Find where the given text appears and provide that cell's center as (X, Y) coordinate. 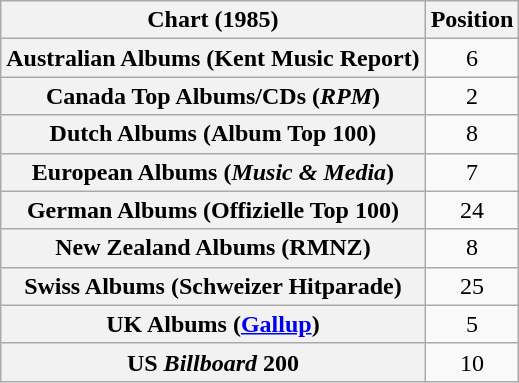
German Albums (Offizielle Top 100) (213, 210)
UK Albums (Gallup) (213, 324)
Swiss Albums (Schweizer Hitparade) (213, 286)
Canada Top Albums/CDs (RPM) (213, 96)
24 (472, 210)
6 (472, 58)
25 (472, 286)
Australian Albums (Kent Music Report) (213, 58)
2 (472, 96)
Position (472, 20)
European Albums (Music & Media) (213, 172)
5 (472, 324)
Chart (1985) (213, 20)
US Billboard 200 (213, 362)
New Zealand Albums (RMNZ) (213, 248)
10 (472, 362)
Dutch Albums (Album Top 100) (213, 134)
7 (472, 172)
